Locate the cell with the specified text and output its [x, y] center coordinate. 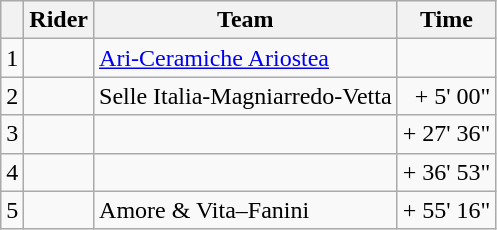
Time [446, 20]
Amore & Vita–Fanini [246, 210]
2 [12, 96]
Ari-Ceramiche Ariostea [246, 58]
Selle Italia-Magniarredo-Vetta [246, 96]
+ 55' 16" [446, 210]
Team [246, 20]
4 [12, 172]
+ 27' 36" [446, 134]
3 [12, 134]
1 [12, 58]
5 [12, 210]
Rider [59, 20]
+ 5' 00" [446, 96]
+ 36' 53" [446, 172]
